Extract the [X, Y] coordinate from the center of the cell holding the provided text.  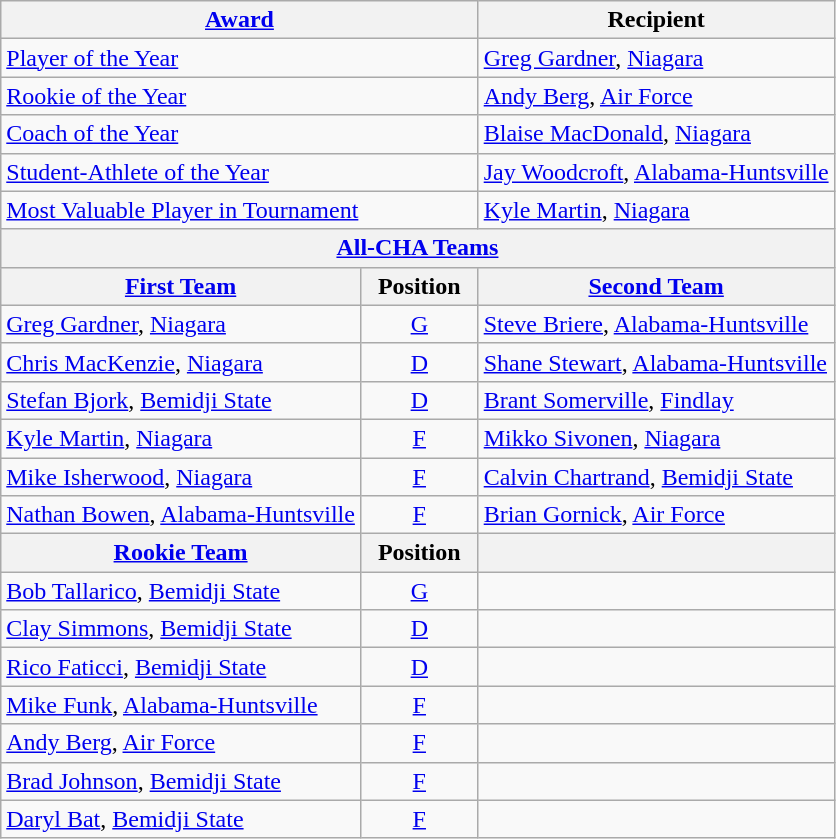
Steve Briere, Alabama-Huntsville [656, 324]
Second Team [656, 286]
Rookie of the Year [240, 96]
Brad Johnson, Bemidji State [181, 781]
Clay Simmons, Bemidji State [181, 629]
First Team [181, 286]
Mikko Sivonen, Niagara [656, 438]
Player of the Year [240, 58]
Rookie Team [181, 553]
Shane Stewart, Alabama-Huntsville [656, 362]
Mike Funk, Alabama-Huntsville [181, 705]
Recipient [656, 20]
Blaise MacDonald, Niagara [656, 134]
Brant Somerville, Findlay [656, 400]
Stefan Bjork, Bemidji State [181, 400]
Brian Gornick, Air Force [656, 515]
All-CHA Teams [418, 248]
Student-Athlete of the Year [240, 172]
Mike Isherwood, Niagara [181, 477]
Coach of the Year [240, 134]
Calvin Chartrand, Bemidji State [656, 477]
Award [240, 20]
Chris MacKenzie, Niagara [181, 362]
Bob Tallarico, Bemidji State [181, 591]
Jay Woodcroft, Alabama-Huntsville [656, 172]
Rico Faticci, Bemidji State [181, 667]
Nathan Bowen, Alabama-Huntsville [181, 515]
Daryl Bat, Bemidji State [181, 819]
Most Valuable Player in Tournament [240, 210]
